Locate the cell with the specified text and output its (x, y) center coordinate. 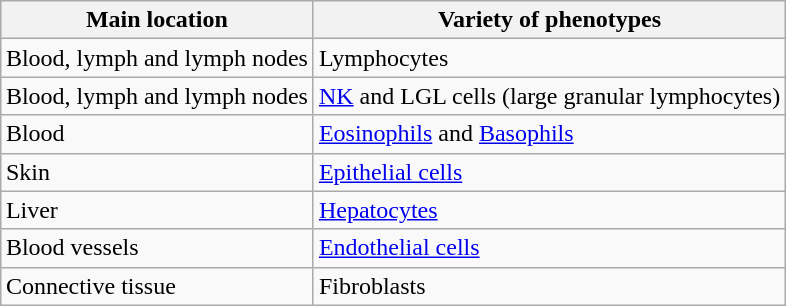
NK and LGL cells (large granular lymphocytes) (549, 96)
Liver (156, 210)
Connective tissue (156, 286)
Hepatocytes (549, 210)
Lymphocytes (549, 58)
Main location (156, 20)
Variety of phenotypes (549, 20)
Blood (156, 134)
Endothelial cells (549, 248)
Epithelial cells (549, 172)
Eosinophils and Basophils (549, 134)
Skin (156, 172)
Blood vessels (156, 248)
Fibroblasts (549, 286)
